Extract the (X, Y) coordinate from the center of the cell holding the provided text.  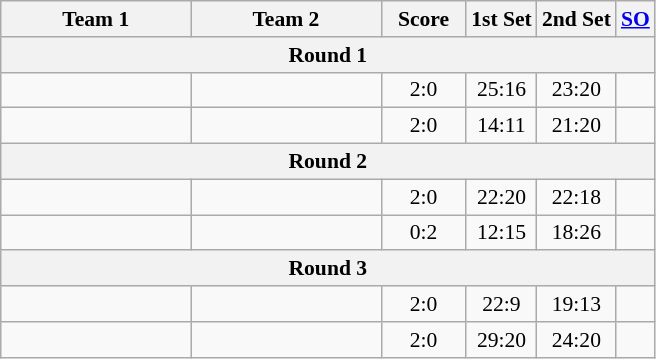
25:16 (502, 90)
22:20 (502, 197)
12:15 (502, 233)
Round 3 (328, 269)
SO (636, 19)
Round 2 (328, 162)
2nd Set (576, 19)
14:11 (502, 126)
1st Set (502, 19)
18:26 (576, 233)
Team 1 (96, 19)
22:18 (576, 197)
19:13 (576, 304)
21:20 (576, 126)
Team 2 (286, 19)
23:20 (576, 90)
29:20 (502, 340)
Score (424, 19)
0:2 (424, 233)
22:9 (502, 304)
24:20 (576, 340)
Round 1 (328, 55)
